Scan for the cell matching the given text and deliver its (x, y) coordinate at center. 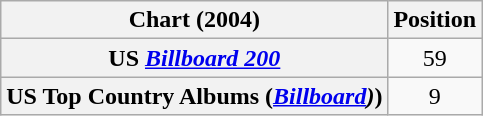
US Top Country Albums (Billboard)) (194, 96)
US Billboard 200 (194, 58)
59 (435, 58)
9 (435, 96)
Chart (2004) (194, 20)
Position (435, 20)
